Output the [X, Y] coordinate of the center of the cell containing the given text.  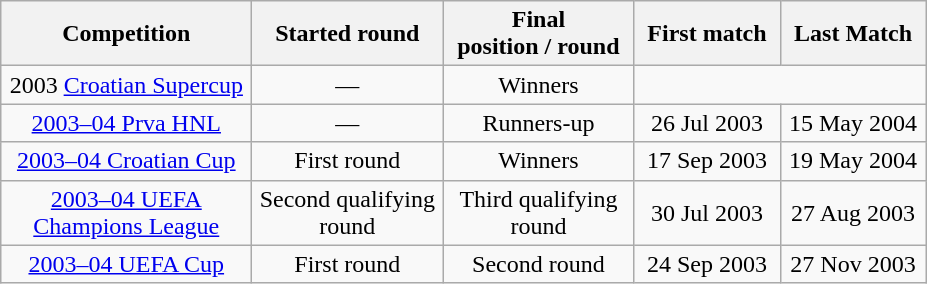
Second round [538, 264]
24 Sep 2003 [707, 264]
Second qualifying round [348, 212]
26 Jul 2003 [707, 123]
2003–04 Prva HNL [126, 123]
27 Nov 2003 [853, 264]
Last Match [853, 34]
First match [707, 34]
2003–04 UEFA Cup [126, 264]
Competition [126, 34]
30 Jul 2003 [707, 212]
17 Sep 2003 [707, 161]
2003 Croatian Supercup [126, 85]
Runners-up [538, 123]
19 May 2004 [853, 161]
27 Aug 2003 [853, 212]
Started round [348, 34]
15 May 2004 [853, 123]
2003–04 UEFA Champions League [126, 212]
Finalposition / round [538, 34]
2003–04 Croatian Cup [126, 161]
Third qualifying round [538, 212]
